Return [x, y] of the center of cell containing provided text 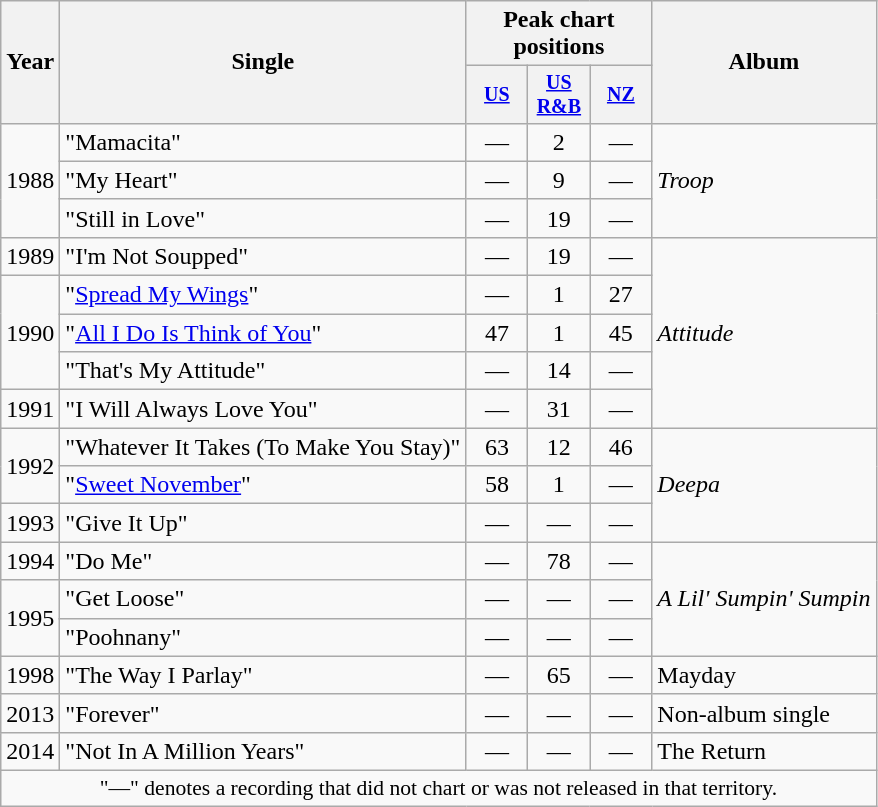
9 [559, 180]
1998 [30, 675]
"I Will Always Love You" [263, 409]
"Still in Love" [263, 218]
USR&B [559, 94]
46 [621, 447]
"My Heart" [263, 180]
Attitude [764, 332]
"Poohnany" [263, 637]
58 [497, 485]
2013 [30, 713]
1993 [30, 523]
2014 [30, 751]
"All I Do Is Think of You" [263, 333]
2 [559, 142]
1994 [30, 561]
45 [621, 333]
1991 [30, 409]
US [497, 94]
"Do Me" [263, 561]
Troop [764, 180]
31 [559, 409]
Single [263, 62]
"Spread My Wings" [263, 295]
Album [764, 62]
1989 [30, 256]
"Mamacita" [263, 142]
"The Way I Parlay" [263, 675]
Peak chart positions [559, 34]
"Sweet November" [263, 485]
63 [497, 447]
"Give It Up" [263, 523]
1995 [30, 618]
"—" denotes a recording that did not chart or was not released in that territory. [438, 788]
1988 [30, 180]
1990 [30, 333]
Mayday [764, 675]
14 [559, 371]
"I'm Not Soupped" [263, 256]
65 [559, 675]
NZ [621, 94]
Non-album single [764, 713]
27 [621, 295]
"That's My Attitude" [263, 371]
"Not In A Million Years" [263, 751]
"Get Loose" [263, 599]
1992 [30, 466]
The Return [764, 751]
"Whatever It Takes (To Make You Stay)" [263, 447]
12 [559, 447]
47 [497, 333]
A Lil' Sumpin' Sumpin [764, 599]
"Forever" [263, 713]
Deepa [764, 485]
Year [30, 62]
78 [559, 561]
